Detect which cell encompasses the target text, then output its (X, Y) center coordinate. 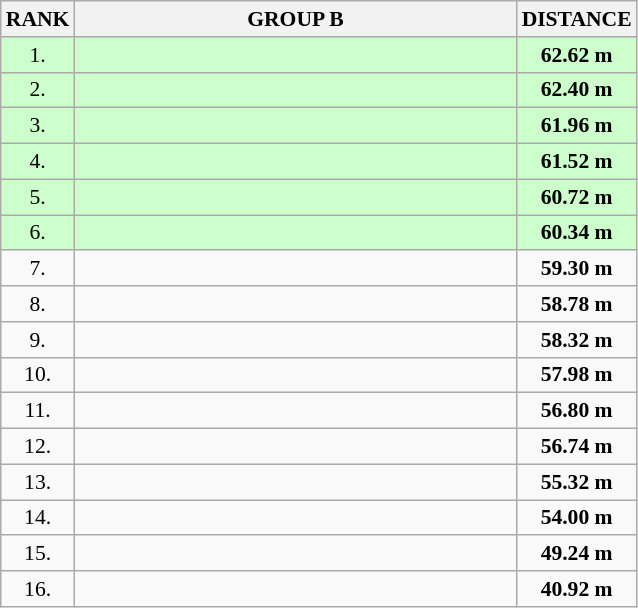
5. (38, 197)
60.72 m (577, 197)
56.80 m (577, 411)
61.52 m (577, 162)
8. (38, 304)
GROUP B (295, 19)
6. (38, 233)
15. (38, 554)
59.30 m (577, 269)
RANK (38, 19)
14. (38, 518)
60.34 m (577, 233)
2. (38, 90)
1. (38, 55)
57.98 m (577, 375)
40.92 m (577, 589)
DISTANCE (577, 19)
7. (38, 269)
54.00 m (577, 518)
3. (38, 126)
62.40 m (577, 90)
11. (38, 411)
10. (38, 375)
4. (38, 162)
58.32 m (577, 340)
56.74 m (577, 447)
61.96 m (577, 126)
55.32 m (577, 482)
58.78 m (577, 304)
16. (38, 589)
49.24 m (577, 554)
13. (38, 482)
62.62 m (577, 55)
9. (38, 340)
12. (38, 447)
